For the text-containing cell, return its midpoint in (X, Y) coordinate format. 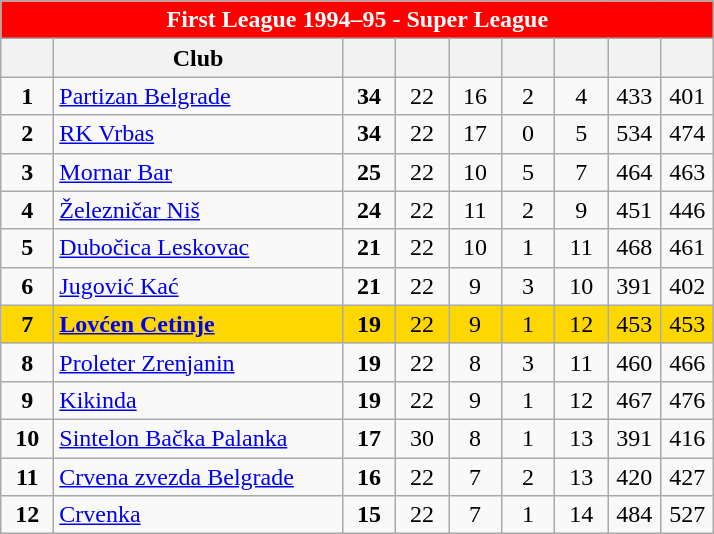
460 (634, 362)
Mornar Bar (198, 172)
Jugović Kać (198, 286)
474 (688, 134)
467 (634, 400)
14 (582, 515)
402 (688, 286)
466 (688, 362)
Partizan Belgrade (198, 96)
0 (528, 134)
Lovćen Cetinje (198, 324)
Crvenka (198, 515)
Dubočica Leskovac (198, 248)
Železničar Niš (198, 210)
RK Vrbas (198, 134)
First League 1994–95 - Super League (358, 20)
24 (368, 210)
484 (634, 515)
6 (28, 286)
468 (634, 248)
427 (688, 477)
476 (688, 400)
Club (198, 58)
433 (634, 96)
446 (688, 210)
Crvena zvezda Belgrade (198, 477)
Proleter Zrenjanin (198, 362)
Kikinda (198, 400)
464 (634, 172)
416 (688, 438)
420 (634, 477)
Sintelon Bačka Palanka (198, 438)
15 (368, 515)
527 (688, 515)
463 (688, 172)
461 (688, 248)
25 (368, 172)
451 (634, 210)
30 (422, 438)
401 (688, 96)
534 (634, 134)
